Provide the (x, y) coordinate of the cell's center where the given text is located.  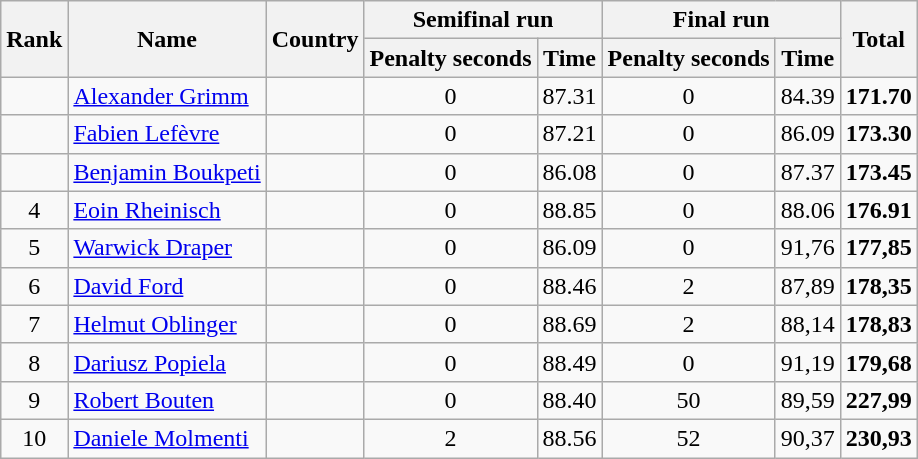
227,99 (878, 400)
178,35 (878, 286)
Daniele Molmenti (167, 438)
Alexander Grimm (167, 96)
88.85 (570, 210)
87.37 (808, 172)
Robert Bouten (167, 400)
88.56 (570, 438)
Total (878, 39)
Eoin Rheinisch (167, 210)
176.91 (878, 210)
8 (34, 362)
Rank (34, 39)
5 (34, 248)
Semifinal run (483, 20)
87.21 (570, 134)
90,37 (808, 438)
Warwick Draper (167, 248)
6 (34, 286)
179,68 (878, 362)
88.46 (570, 286)
88.40 (570, 400)
9 (34, 400)
Name (167, 39)
87,89 (808, 286)
7 (34, 324)
86.08 (570, 172)
173.45 (878, 172)
50 (688, 400)
87.31 (570, 96)
91,19 (808, 362)
88,14 (808, 324)
178,83 (878, 324)
Benjamin Boukpeti (167, 172)
10 (34, 438)
88.49 (570, 362)
Helmut Oblinger (167, 324)
177,85 (878, 248)
4 (34, 210)
Country (315, 39)
88.69 (570, 324)
88.06 (808, 210)
173.30 (878, 134)
91,76 (808, 248)
84.39 (808, 96)
Dariusz Popiela (167, 362)
89,59 (808, 400)
230,93 (878, 438)
Fabien Lefèvre (167, 134)
David Ford (167, 286)
52 (688, 438)
171.70 (878, 96)
Final run (721, 20)
